Find where the given text appears and provide that cell's center as [x, y] coordinate. 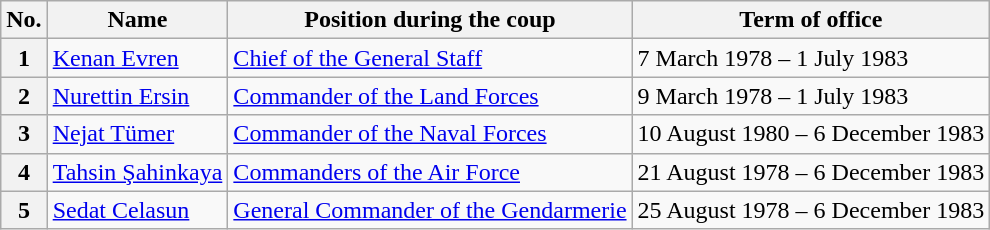
Nejat Tümer [138, 134]
Kenan Evren [138, 58]
Nurettin Ersin [138, 96]
10 August 1980 – 6 December 1983 [811, 134]
Commander of the Land Forces [430, 96]
Commanders of the Air Force [430, 172]
Position during the coup [430, 20]
9 March 1978 – 1 July 1983 [811, 96]
5 [24, 210]
Commander of the Naval Forces [430, 134]
1 [24, 58]
No. [24, 20]
Sedat Celasun [138, 210]
General Commander of the Gendarmerie [430, 210]
Term of office [811, 20]
2 [24, 96]
4 [24, 172]
Name [138, 20]
7 March 1978 – 1 July 1983 [811, 58]
21 August 1978 – 6 December 1983 [811, 172]
25 August 1978 – 6 December 1983 [811, 210]
Tahsin Şahinkaya [138, 172]
Chief of the General Staff [430, 58]
3 [24, 134]
